Output the [x, y] coordinate of the center of the cell containing the given text.  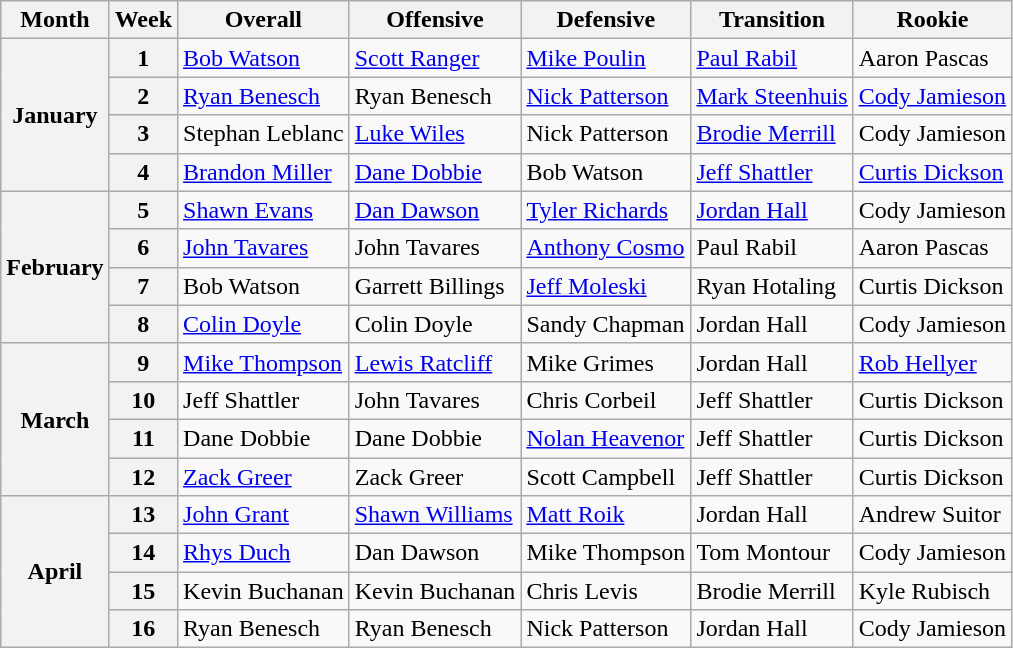
Brandon Miller [264, 172]
Matt Roik [606, 515]
Chris Levis [606, 591]
13 [143, 515]
Sandy Chapman [606, 324]
Week [143, 20]
9 [143, 362]
Transition [772, 20]
Stephan Leblanc [264, 134]
Jeff Moleski [606, 286]
Shawn Evans [264, 210]
6 [143, 248]
Scott Ranger [435, 58]
Mark Steenhuis [772, 96]
12 [143, 477]
Nolan Heavenor [606, 438]
15 [143, 591]
Scott Campbell [606, 477]
Overall [264, 20]
Garrett Billings [435, 286]
March [55, 419]
Andrew Suitor [932, 515]
16 [143, 629]
4 [143, 172]
Mike Grimes [606, 362]
Ryan Hotaling [772, 286]
February [55, 267]
10 [143, 400]
2 [143, 96]
Rookie [932, 20]
5 [143, 210]
Offensive [435, 20]
Lewis Ratcliff [435, 362]
11 [143, 438]
Kyle Rubisch [932, 591]
John Grant [264, 515]
Luke Wiles [435, 134]
3 [143, 134]
Rob Hellyer [932, 362]
Tyler Richards [606, 210]
April [55, 572]
Chris Corbeil [606, 400]
Shawn Williams [435, 515]
1 [143, 58]
Anthony Cosmo [606, 248]
14 [143, 553]
Defensive [606, 20]
Rhys Duch [264, 553]
Month [55, 20]
January [55, 115]
Mike Poulin [606, 58]
Tom Montour [772, 553]
7 [143, 286]
8 [143, 324]
